Capture the cell that displays the provided text and extract its [x, y] central coordinate. 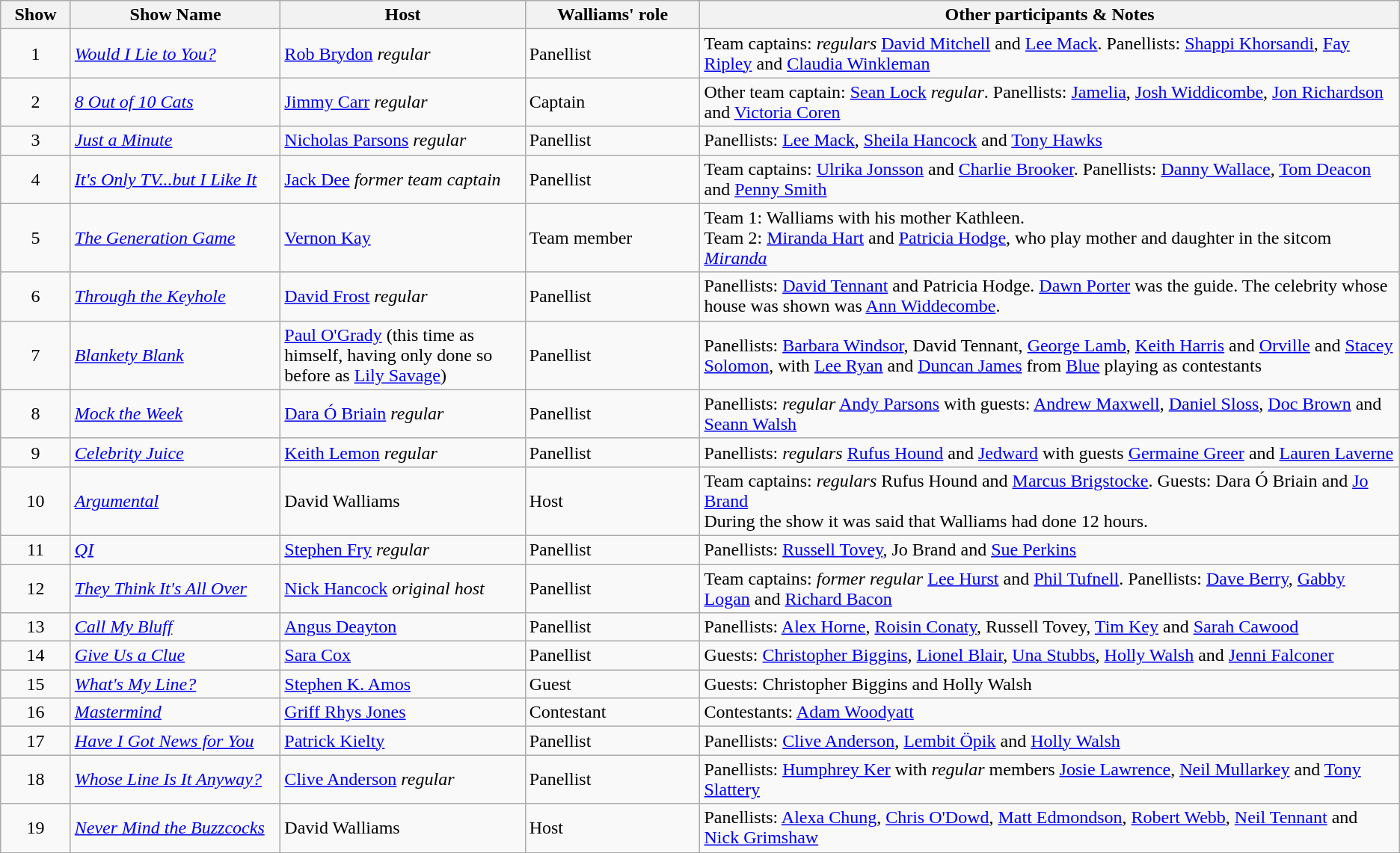
Panellists: Humphrey Ker with regular members Josie Lawrence, Neil Mullarkey and Tony Slattery [1050, 779]
17 [36, 741]
Through the Keyhole [175, 296]
12 [36, 588]
3 [36, 141]
10 [36, 501]
Keith Lemon regular [402, 452]
Call My Bluff [175, 627]
Walliams' role [612, 15]
6 [36, 296]
Team member [612, 238]
Nick Hancock original host [402, 588]
Other participants & Notes [1050, 15]
Never Mind the Buzzcocks [175, 828]
Jack Dee former team captain [402, 179]
Captain [612, 102]
Other team captain: Sean Lock regular. Panellists: Jamelia, Josh Widdicombe, Jon Richardson and Victoria Coren [1050, 102]
Paul O'Grady (this time as himself, having only done so before as Lily Savage) [402, 355]
Give Us a Clue [175, 656]
Clive Anderson regular [402, 779]
1 [36, 54]
Mastermind [175, 712]
Blankety Blank [175, 355]
Sara Cox [402, 656]
Celebrity Juice [175, 452]
Nicholas Parsons regular [402, 141]
Have I Got News for You [175, 741]
Whose Line Is It Anyway? [175, 779]
Contestants: Adam Woodyatt [1050, 712]
Panellists: Alex Horne, Roisin Conaty, Russell Tovey, Tim Key and Sarah Cawood [1050, 627]
Panellists: Lee Mack, Sheila Hancock and Tony Hawks [1050, 141]
8 Out of 10 Cats [175, 102]
Argumental [175, 501]
11 [36, 549]
Panellists: regular Andy Parsons with guests: Andrew Maxwell, Daniel Sloss, Doc Brown and Seann Walsh [1050, 414]
Jimmy Carr regular [402, 102]
They Think It's All Over [175, 588]
Vernon Kay [402, 238]
Team captains: Ulrika Jonsson and Charlie Brooker. Panellists: Danny Wallace, Tom Deacon and Penny Smith [1050, 179]
Panellists: Alexa Chung, Chris O'Dowd, Matt Edmondson, Robert Webb, Neil Tennant and Nick Grimshaw [1050, 828]
Show Name [175, 15]
8 [36, 414]
4 [36, 179]
Angus Deayton [402, 627]
Guests: Christopher Biggins and Holly Walsh [1050, 684]
5 [36, 238]
19 [36, 828]
Dara Ó Briain regular [402, 414]
Contestant [612, 712]
Panellists: Russell Tovey, Jo Brand and Sue Perkins [1050, 549]
Griff Rhys Jones [402, 712]
Team captains: former regular Lee Hurst and Phil Tufnell. Panellists: Dave Berry, Gabby Logan and Richard Bacon [1050, 588]
It's Only TV...but I Like It [175, 179]
Stephen Fry regular [402, 549]
15 [36, 684]
Panellists: David Tennant and Patricia Hodge. Dawn Porter was the guide. The celebrity whose house was shown was Ann Widdecombe. [1050, 296]
Guests: Christopher Biggins, Lionel Blair, Una Stubbs, Holly Walsh and Jenni Falconer [1050, 656]
Team captains: regulars David Mitchell and Lee Mack. Panellists: Shappi Khorsandi, Fay Ripley and Claudia Winkleman [1050, 54]
Team 1: Walliams with his mother Kathleen.Team 2: Miranda Hart and Patricia Hodge, who play mother and daughter in the sitcom Miranda [1050, 238]
QI [175, 549]
Panellists: regulars Rufus Hound and Jedward with guests Germaine Greer and Lauren Laverne [1050, 452]
Patrick Kielty [402, 741]
David Frost regular [402, 296]
Just a Minute [175, 141]
The Generation Game [175, 238]
Panellists: Clive Anderson, Lembit Öpik and Holly Walsh [1050, 741]
Mock the Week [175, 414]
Stephen K. Amos [402, 684]
13 [36, 627]
Guest [612, 684]
7 [36, 355]
Show [36, 15]
18 [36, 779]
Rob Brydon regular [402, 54]
16 [36, 712]
What's My Line? [175, 684]
Would I Lie to You? [175, 54]
14 [36, 656]
9 [36, 452]
2 [36, 102]
